Locate the cell with the specified text and output its (x, y) center coordinate. 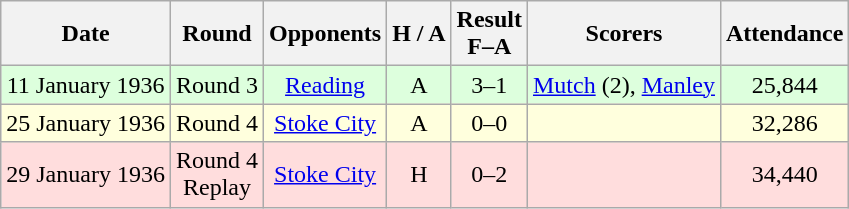
32,286 (784, 123)
25 January 1936 (86, 123)
29 January 1936 (86, 174)
11 January 1936 (86, 85)
3–1 (489, 85)
25,844 (784, 85)
Round 4 (216, 123)
Round (216, 34)
0–2 (489, 174)
Round 4Replay (216, 174)
34,440 (784, 174)
Attendance (784, 34)
Scorers (624, 34)
H / A (419, 34)
Mutch (2), Manley (624, 85)
ResultF–A (489, 34)
Date (86, 34)
Reading (326, 85)
0–0 (489, 123)
H (419, 174)
Round 3 (216, 85)
Opponents (326, 34)
